Determine the [x, y] coordinate at the center of the cell enclosing the given text.  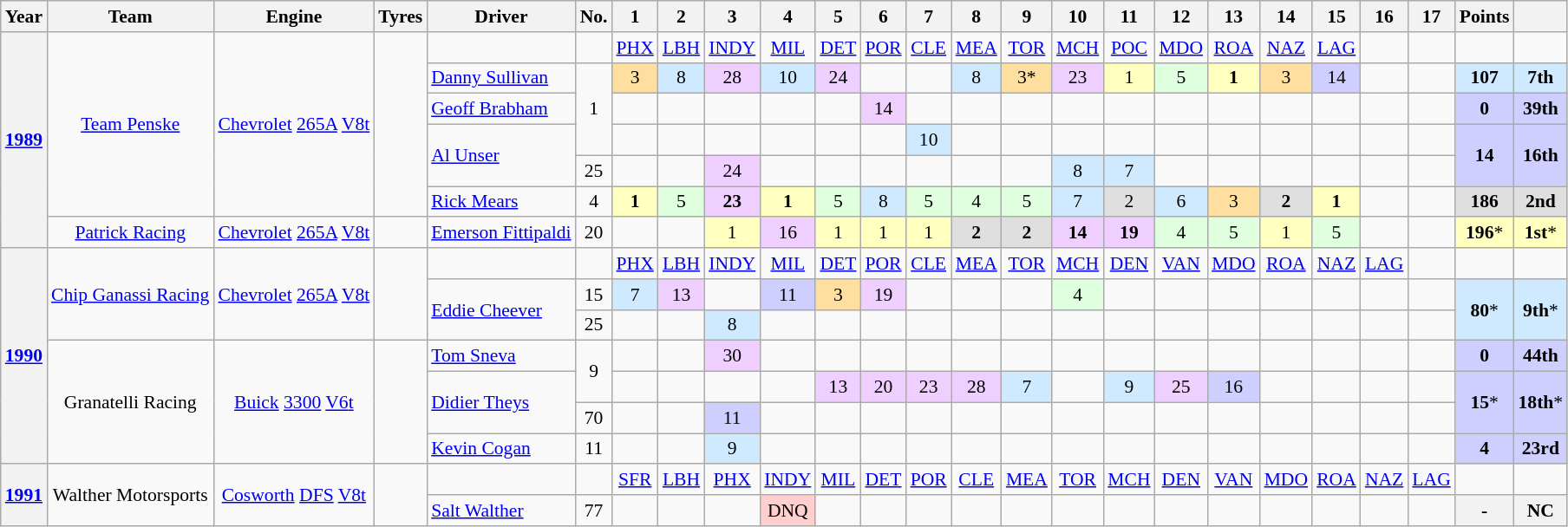
Walther Motorsports [130, 496]
POC [1129, 48]
Driver [501, 16]
1990 [24, 355]
Team [130, 16]
Engine [293, 16]
DNQ [787, 511]
196* [1485, 233]
80* [1485, 310]
Didier Theys [501, 402]
Emerson Fittipaldi [501, 233]
1st* [1541, 233]
Eddie Cheever [501, 310]
Granatelli Racing [130, 402]
Chip Ganassi Racing [130, 295]
18th* [1541, 402]
1991 [24, 496]
Team Penske [130, 125]
Buick 3300 V6t [293, 402]
Patrick Racing [130, 233]
SFR [635, 480]
23rd [1541, 449]
15* [1485, 402]
Kevin Cogan [501, 449]
9th* [1541, 310]
70 [594, 418]
39th [1541, 109]
7th [1541, 78]
Tyres [401, 16]
Tom Sneva [501, 356]
16th [1541, 156]
3* [1027, 78]
77 [594, 511]
30 [732, 356]
Geoff Brabham [501, 109]
Al Unser [501, 156]
2nd [1541, 202]
- [1485, 511]
NC [1541, 511]
No. [594, 16]
186 [1485, 202]
107 [1485, 78]
44th [1541, 356]
12 [1181, 16]
17 [1431, 16]
Cosworth DFS V8t [293, 496]
1989 [24, 140]
Rick Mears [501, 202]
Points [1485, 16]
Danny Sullivan [501, 78]
Year [24, 16]
Salt Walther [501, 511]
